Search for the cell housing the specified text and yield its (X, Y) center coordinate. 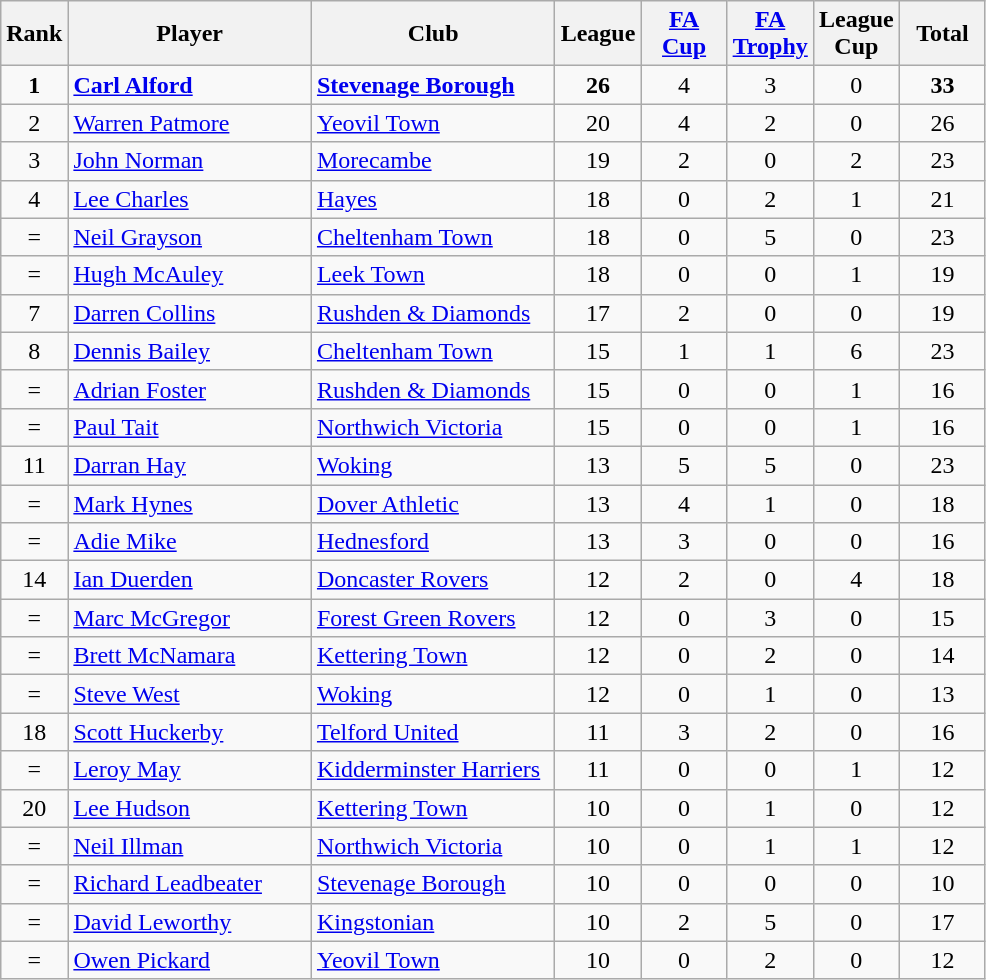
Morecambe (433, 161)
Forest Green Rovers (433, 618)
Kingstonian (433, 922)
Neil Grayson (190, 237)
League Cup (856, 34)
Club (433, 34)
Ian Duerden (190, 580)
Hayes (433, 199)
FA Trophy (770, 34)
Telford United (433, 732)
Darran Hay (190, 465)
League (598, 34)
Adie Mike (190, 542)
Doncaster Rovers (433, 580)
Kidderminster Harriers (433, 770)
Richard Leadbeater (190, 884)
Total (942, 34)
John Norman (190, 161)
Marc McGregor (190, 618)
Carl Alford (190, 85)
6 (856, 351)
33 (942, 85)
Owen Pickard (190, 960)
Dennis Bailey (190, 351)
Rank (34, 34)
Leroy May (190, 770)
David Leworthy (190, 922)
Hugh McAuley (190, 275)
Leek Town (433, 275)
FA Cup (684, 34)
Neil Illman (190, 846)
Mark Hynes (190, 503)
Scott Huckerby (190, 732)
Lee Charles (190, 199)
21 (942, 199)
8 (34, 351)
Lee Hudson (190, 808)
Dover Athletic (433, 503)
Paul Tait (190, 427)
Hednesford (433, 542)
Steve West (190, 694)
Darren Collins (190, 313)
Player (190, 34)
7 (34, 313)
Brett McNamara (190, 656)
Warren Patmore (190, 123)
Adrian Foster (190, 389)
